Capture the cell that displays the provided text and extract its (X, Y) central coordinate. 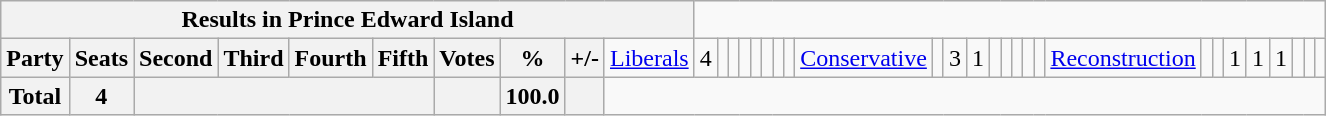
Votes (467, 58)
Fifth (403, 58)
Third (254, 58)
Conservative (864, 58)
% (532, 58)
Results in Prince Edward Island (348, 20)
100.0 (532, 96)
Total (35, 96)
Seats (101, 58)
Reconstruction (1123, 58)
Fourth (330, 58)
3 (954, 58)
Second (176, 58)
+/- (584, 58)
Liberals (649, 58)
Party (35, 58)
